Detect which cell encompasses the target text, then output its (X, Y) center coordinate. 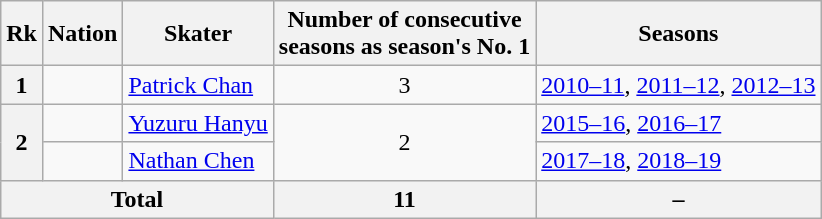
Patrick Chan (198, 85)
Nathan Chen (198, 161)
1 (22, 85)
Yuzuru Hanyu (198, 123)
2017–18, 2018–19 (678, 161)
Skater (198, 34)
2010–11, 2011–12, 2012–13 (678, 85)
2015–16, 2016–17 (678, 123)
– (678, 199)
Nation (82, 34)
3 (404, 85)
Total (138, 199)
Rk (22, 34)
Number of consecutiveseasons as season's No. 1 (404, 34)
11 (404, 199)
Seasons (678, 34)
